Output the [X, Y] coordinate of the center of the cell containing the given text.  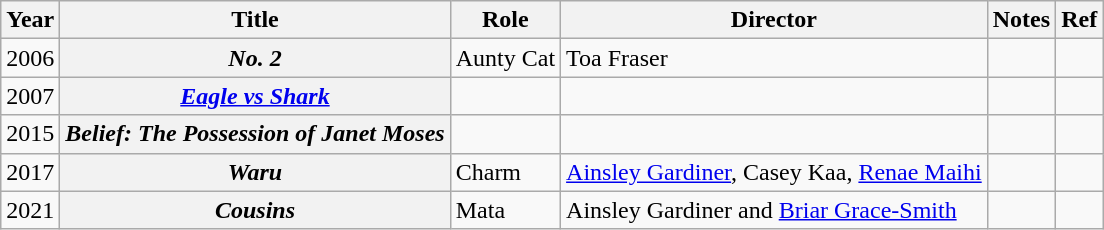
2015 [30, 134]
Eagle vs Shark [255, 96]
Notes [1021, 20]
Charm [505, 172]
2017 [30, 172]
Role [505, 20]
Year [30, 20]
Cousins [255, 210]
Belief: The Possession of Janet Moses [255, 134]
Mata [505, 210]
Title [255, 20]
2007 [30, 96]
Ainsley Gardiner and Briar Grace-Smith [774, 210]
Director [774, 20]
2021 [30, 210]
Aunty Cat [505, 58]
2006 [30, 58]
Waru [255, 172]
Toa Fraser [774, 58]
Ainsley Gardiner, Casey Kaa, Renae Maihi [774, 172]
No. 2 [255, 58]
Ref [1080, 20]
